Capture the cell that displays the provided text and extract its [X, Y] central coordinate. 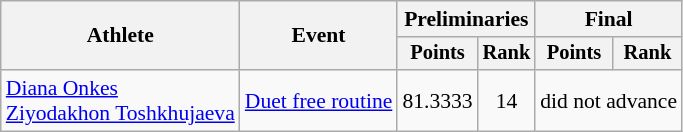
Final [608, 19]
14 [507, 100]
Preliminaries [466, 19]
Diana OnkesZiyodakhon Toshkhujaeva [120, 100]
Duet free routine [319, 100]
did not advance [608, 100]
81.3333 [437, 100]
Athlete [120, 36]
Event [319, 36]
